From the cell containing the given text, extract its center point as [x, y] coordinate. 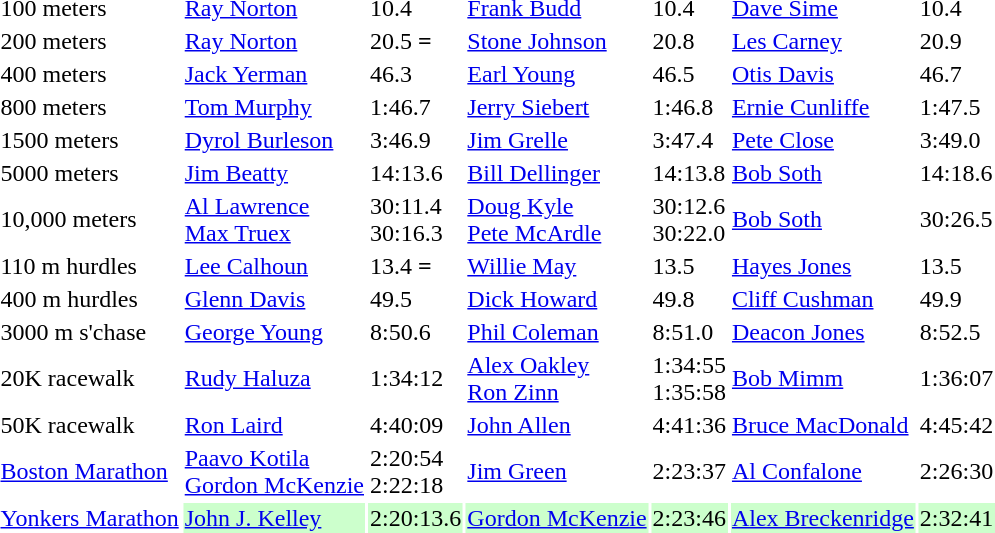
14:13.8 [689, 173]
Jim Green [557, 472]
3:49.0 [956, 140]
4:40:09 [415, 425]
4:45:42 [956, 425]
2:26:30 [956, 472]
Rudy Haluza [274, 378]
Otis Davis [822, 74]
Deacon Jones [822, 332]
2:23:37 [689, 472]
Alex Oakley Ron Zinn [557, 378]
Al Lawrence Max Truex [274, 220]
Ron Laird [274, 425]
49.9 [956, 299]
8:51.0 [689, 332]
Tom Murphy [274, 107]
8:50.6 [415, 332]
46.7 [956, 74]
2:20:13.6 [415, 518]
49.5 [415, 299]
1:46.8 [689, 107]
1:34:551:35:58 [689, 378]
13.4 = [415, 266]
20.9 [956, 41]
Jerry Siebert [557, 107]
1:36:07 [956, 378]
30:12.630:22.0 [689, 220]
1:46.7 [415, 107]
20.8 [689, 41]
John Allen [557, 425]
8:52.5 [956, 332]
14:13.6 [415, 173]
Al Confalone [822, 472]
2:20:542:22:18 [415, 472]
30:11.430:16.3 [415, 220]
3:47.4 [689, 140]
2:32:41 [956, 518]
Gordon McKenzie [557, 518]
Lee Calhoun [274, 266]
Dyrol Burleson [274, 140]
Doug Kyle Pete McArdle [557, 220]
Earl Young [557, 74]
Jack Yerman [274, 74]
Ray Norton [274, 41]
1:34:12 [415, 378]
46.3 [415, 74]
Les Carney [822, 41]
3:46.9 [415, 140]
1:47.5 [956, 107]
14:18.6 [956, 173]
Jim Beatty [274, 173]
Dick Howard [557, 299]
Paavo Kotila Gordon McKenzie [274, 472]
2:23:46 [689, 518]
Glenn Davis [274, 299]
Alex Breckenridge [822, 518]
Bill Dellinger [557, 173]
49.8 [689, 299]
George Young [274, 332]
Phil Coleman [557, 332]
4:41:36 [689, 425]
Pete Close [822, 140]
20.5 = [415, 41]
Bruce MacDonald [822, 425]
Cliff Cushman [822, 299]
Willie May [557, 266]
30:26.5 [956, 220]
Hayes Jones [822, 266]
Ernie Cunliffe [822, 107]
Stone Johnson [557, 41]
46.5 [689, 74]
John J. Kelley [274, 518]
Bob Mimm [822, 378]
Jim Grelle [557, 140]
